Search for the cell housing the specified text and yield its [x, y] center coordinate. 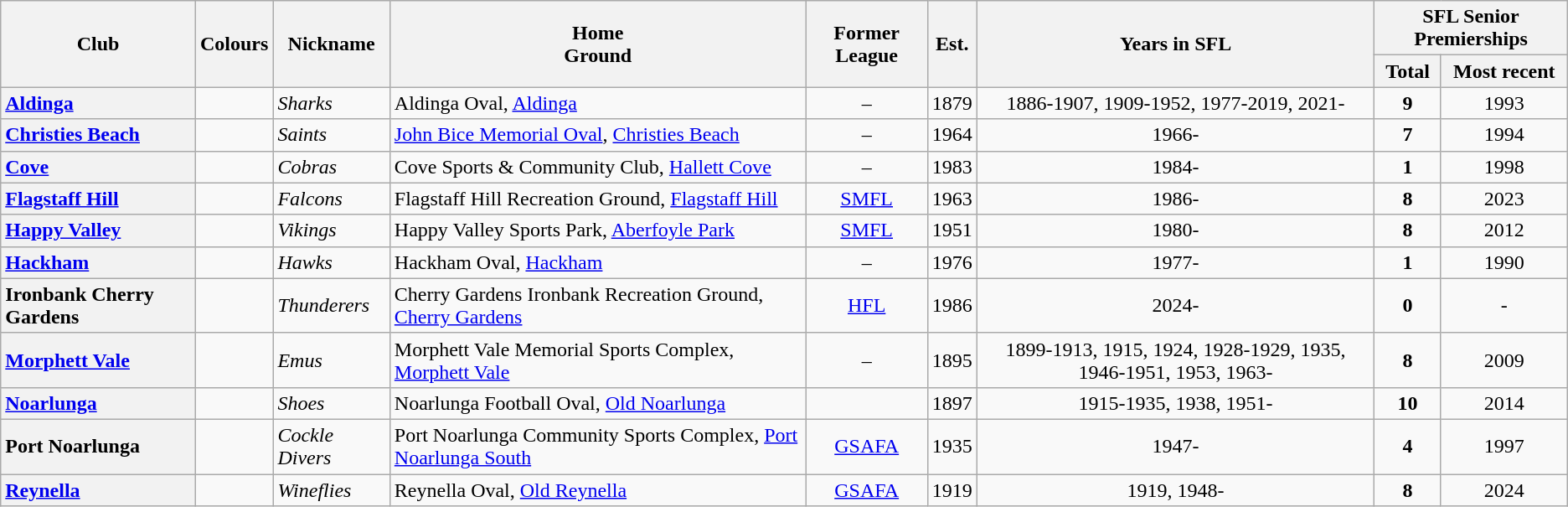
Happy Valley [99, 230]
Emus [332, 360]
Hackham Oval, Hackham [598, 262]
Cherry Gardens Ironbank Recreation Ground, Cherry Gardens [598, 305]
Est. [952, 44]
1915-1935, 1938, 1951- [1176, 403]
Falcons [332, 199]
1976 [952, 262]
Aldinga [99, 103]
1897 [952, 403]
1919, 1948- [1176, 490]
Total [1408, 71]
Hawks [332, 262]
1986 [952, 305]
Ironbank Cherry Gardens [99, 305]
1997 [1504, 446]
1980- [1176, 230]
1984- [1176, 167]
2023 [1504, 199]
John Bice Memorial Oval, Christies Beach [598, 135]
SFL Senior Premierships [1471, 28]
Cockle Divers [332, 446]
Noarlunga Football Oval, Old Noarlunga [598, 403]
Club [99, 44]
1994 [1504, 135]
Christies Beach [99, 135]
1919 [952, 490]
0 [1408, 305]
Hackham [99, 262]
Saints [332, 135]
- [1504, 305]
Morphett Vale [99, 360]
Colours [234, 44]
Reynella [99, 490]
Cobras [332, 167]
1977- [1176, 262]
2012 [1504, 230]
Wineflies [332, 490]
HFL [866, 305]
Former League [866, 44]
9 [1408, 103]
Most recent [1504, 71]
7 [1408, 135]
1951 [952, 230]
1966- [1176, 135]
1963 [952, 199]
Morphett Vale Memorial Sports Complex, Morphett Vale [598, 360]
1947- [1176, 446]
Port Noarlunga Community Sports Complex, Port Noarlunga South [598, 446]
2009 [1504, 360]
1998 [1504, 167]
1990 [1504, 262]
2024- [1176, 305]
Vikings [332, 230]
Cove [99, 167]
10 [1408, 403]
Shoes [332, 403]
Happy Valley Sports Park, Aberfoyle Park [598, 230]
1879 [952, 103]
Flagstaff Hill [99, 199]
Noarlunga [99, 403]
1899-1913, 1915, 1924, 1928-1929, 1935, 1946-1951, 1953, 1963- [1176, 360]
Reynella Oval, Old Reynella [598, 490]
1935 [952, 446]
1895 [952, 360]
Flagstaff Hill Recreation Ground, Flagstaff Hill [598, 199]
1964 [952, 135]
1986- [1176, 199]
Thunderers [332, 305]
Years in SFL [1176, 44]
1886-1907, 1909-1952, 1977-2019, 2021- [1176, 103]
Home Ground [598, 44]
Cove Sports & Community Club, Hallett Cove [598, 167]
1983 [952, 167]
2024 [1504, 490]
Port Noarlunga [99, 446]
2014 [1504, 403]
1993 [1504, 103]
Aldinga Oval, Aldinga [598, 103]
4 [1408, 446]
Sharks [332, 103]
Nickname [332, 44]
